For the text-containing cell, return its midpoint in (X, Y) coordinate format. 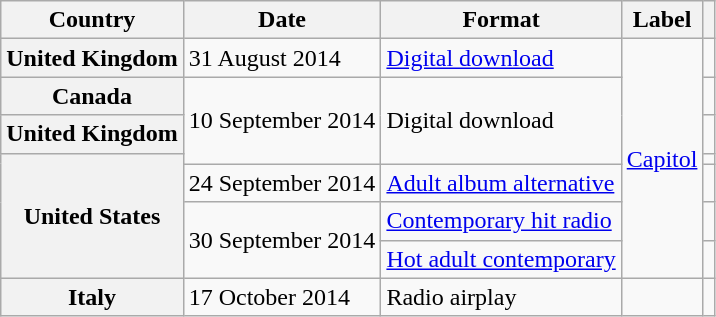
10 September 2014 (282, 120)
Date (282, 20)
Label (662, 20)
24 September 2014 (282, 183)
Radio airplay (501, 297)
Hot adult contemporary (501, 259)
Capitol (662, 158)
30 September 2014 (282, 240)
Country (92, 20)
Format (501, 20)
31 August 2014 (282, 58)
Canada (92, 96)
Adult album alternative (501, 183)
Italy (92, 297)
United States (92, 216)
Contemporary hit radio (501, 221)
17 October 2014 (282, 297)
